Scan for the cell matching the given text and deliver its [X, Y] coordinate at center. 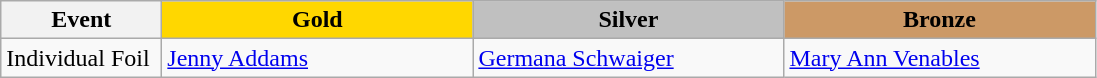
Germana Schwaiger [628, 58]
Jenny Addams [318, 58]
Bronze [940, 20]
Gold [318, 20]
Event [82, 20]
Silver [628, 20]
Individual Foil [82, 58]
Mary Ann Venables [940, 58]
